Pinpoint the cell where the given text exists, returning its (X, Y) midpoint coordinate. 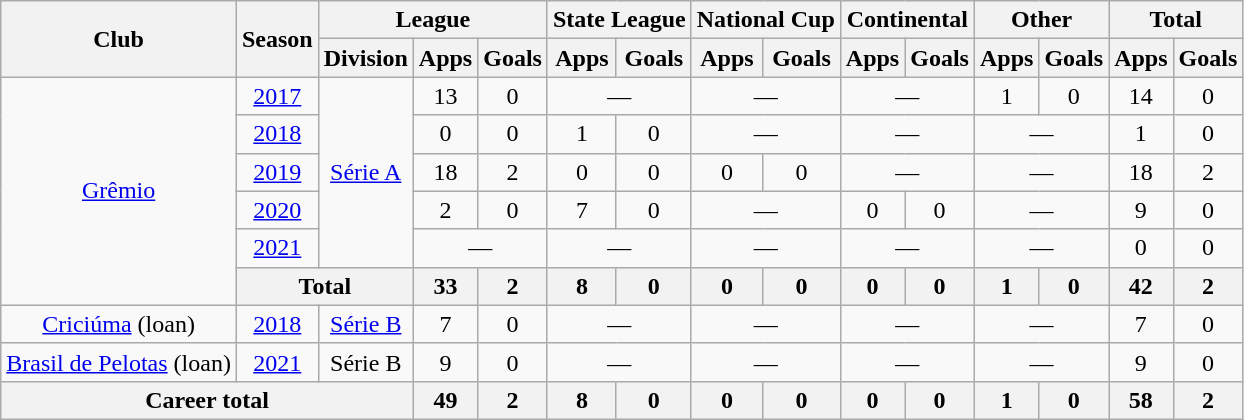
33 (445, 286)
Série A (366, 172)
13 (445, 96)
Brasil de Pelotas (loan) (119, 362)
Season (277, 39)
Grêmio (119, 191)
2019 (277, 172)
Club (119, 39)
League (432, 20)
National Cup (766, 20)
Career total (208, 400)
State League (619, 20)
2017 (277, 96)
Criciúma (loan) (119, 324)
Other (1041, 20)
Division (366, 58)
14 (1141, 96)
2020 (277, 210)
58 (1141, 400)
42 (1141, 286)
Continental (907, 20)
49 (445, 400)
